Output the (X, Y) coordinate of the center of the cell containing the given text.  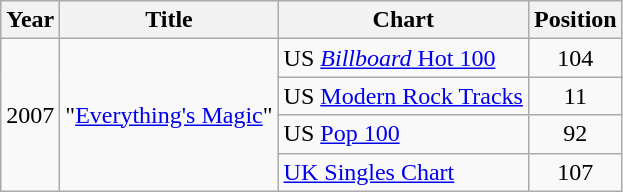
Year (30, 20)
UK Singles Chart (403, 172)
US Billboard Hot 100 (403, 58)
US Pop 100 (403, 134)
"Everything's Magic" (169, 115)
Title (169, 20)
2007 (30, 115)
Position (575, 20)
107 (575, 172)
104 (575, 58)
11 (575, 96)
92 (575, 134)
US Modern Rock Tracks (403, 96)
Chart (403, 20)
